Pinpoint the cell where the given text exists, returning its (X, Y) midpoint coordinate. 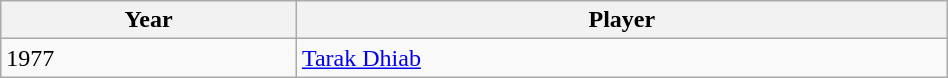
Year (149, 20)
1977 (149, 58)
Player (622, 20)
Tarak Dhiab (622, 58)
